Locate the cell with the specified text and output its [X, Y] center coordinate. 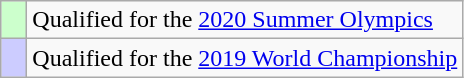
Qualified for the 2020 Summer Olympics [245, 20]
Qualified for the 2019 World Championship [245, 58]
